Determine the (x, y) coordinate at the center of the cell enclosing the given text.  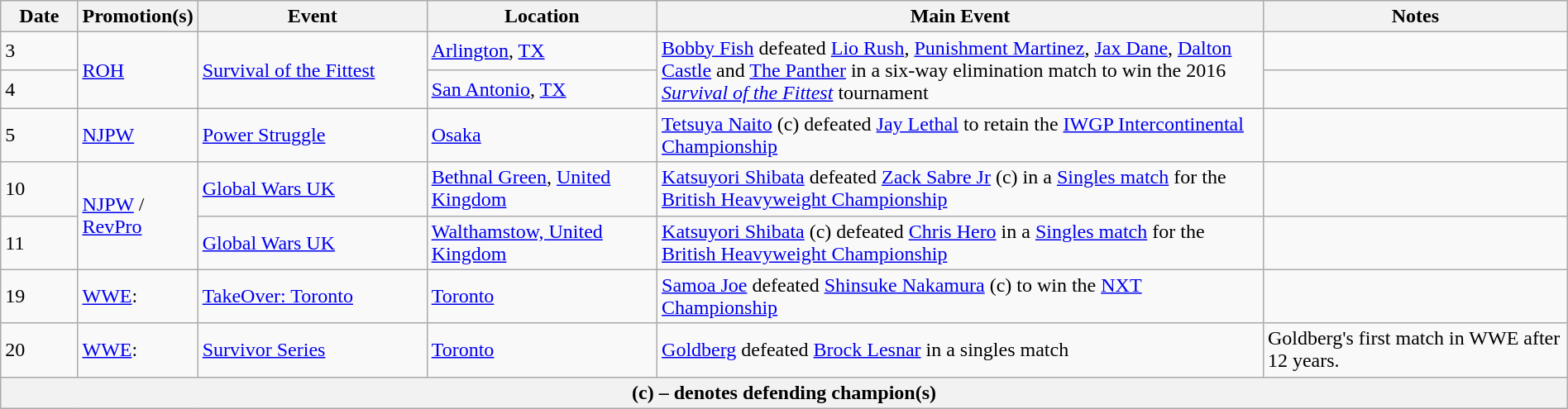
Katsuyori Shibata (c) defeated Chris Hero in a Singles match for the British Heavyweight Championship (961, 243)
5 (40, 136)
Notes (1415, 17)
San Antonio, TX (542, 89)
(c) – denotes defending champion(s) (784, 392)
Event (313, 17)
ROH (137, 70)
Location (542, 17)
Date (40, 17)
Promotion(s) (137, 17)
Goldberg's first match in WWE after 12 years. (1415, 350)
Tetsuya Naito (c) defeated Jay Lethal to retain the IWGP Intercontinental Championship (961, 136)
Survivor Series (313, 350)
TakeOver: Toronto (313, 296)
20 (40, 350)
11 (40, 243)
4 (40, 89)
Main Event (961, 17)
Katsuyori Shibata defeated Zack Sabre Jr (c) in a Singles match for the British Heavyweight Championship (961, 188)
Goldberg defeated Brock Lesnar in a singles match (961, 350)
Bethnal Green, United Kingdom (542, 188)
Osaka (542, 136)
NJPW (137, 136)
Arlington, TX (542, 51)
NJPW / RevPro (137, 216)
Samoa Joe defeated Shinsuke Nakamura (c) to win the NXT Championship (961, 296)
3 (40, 51)
Power Struggle (313, 136)
Survival of the Fittest (313, 70)
10 (40, 188)
19 (40, 296)
Walthamstow, United Kingdom (542, 243)
